Output the (X, Y) coordinate of the center of the cell containing the given text.  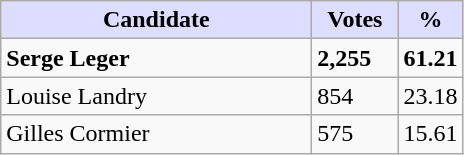
61.21 (430, 58)
575 (355, 134)
854 (355, 96)
Candidate (156, 20)
Serge Leger (156, 58)
23.18 (430, 96)
Votes (355, 20)
2,255 (355, 58)
Gilles Cormier (156, 134)
15.61 (430, 134)
Louise Landry (156, 96)
% (430, 20)
